From the cell containing the given text, extract its center point as [x, y] coordinate. 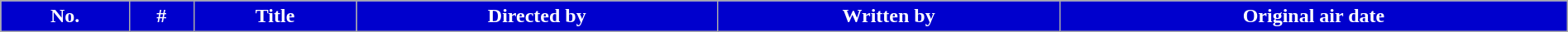
Title [275, 16]
Written by [889, 16]
# [162, 16]
Directed by [537, 16]
No. [65, 16]
Original air date [1314, 16]
